Provide the [X, Y] coordinate of the cell's center where the given text is located.  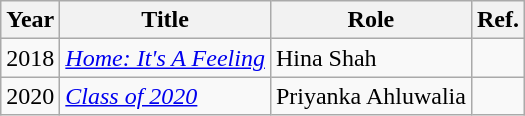
Year [30, 20]
2018 [30, 58]
Ref. [498, 20]
Home: It's A Feeling [166, 58]
Class of 2020 [166, 96]
Title [166, 20]
2020 [30, 96]
Priyanka Ahluwalia [370, 96]
Hina Shah [370, 58]
Role [370, 20]
